Capture the cell that displays the provided text and extract its [X, Y] central coordinate. 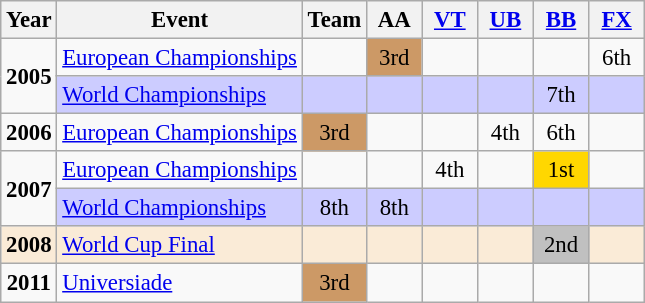
2011 [29, 283]
1st [561, 170]
BB [561, 20]
World Cup Final [180, 245]
Year [29, 20]
2007 [29, 188]
AA [394, 20]
Event [180, 20]
2nd [561, 245]
7th [561, 95]
Universiade [180, 283]
FX [617, 20]
2006 [29, 133]
2008 [29, 245]
VT [450, 20]
Team [334, 20]
2005 [29, 76]
UB [506, 20]
